Extract the [X, Y] coordinate from the center of the cell holding the provided text.  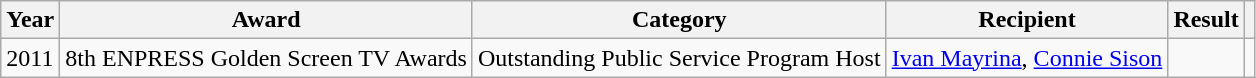
Category [679, 20]
Outstanding Public Service Program Host [679, 58]
8th ENPRESS Golden Screen TV Awards [266, 58]
Ivan Mayrina, Connie Sison [1027, 58]
Year [30, 20]
Result [1206, 20]
Recipient [1027, 20]
2011 [30, 58]
Award [266, 20]
